Return the [X, Y] coordinate for the center point of the cell that contains the specified text.  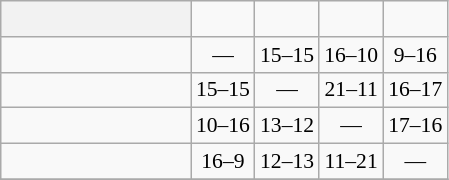
11–21 [351, 162]
21–11 [351, 90]
17–16 [415, 126]
16–10 [351, 55]
12–13 [287, 162]
16–9 [223, 162]
16–17 [415, 90]
9–16 [415, 55]
10–16 [223, 126]
13–12 [287, 126]
